Scan for the cell matching the given text and deliver its (x, y) coordinate at center. 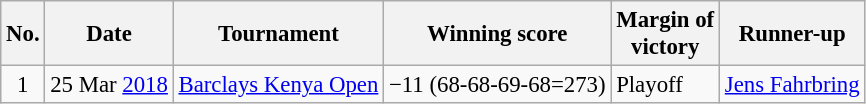
Winning score (498, 34)
Runner-up (792, 34)
1 (23, 85)
Margin ofvictory (666, 34)
Playoff (666, 85)
Jens Fahrbring (792, 85)
25 Mar 2018 (109, 85)
Barclays Kenya Open (278, 85)
No. (23, 34)
Tournament (278, 34)
−11 (68-68-69-68=273) (498, 85)
Date (109, 34)
